Find where the given text appears and provide that cell's center as (X, Y) coordinate. 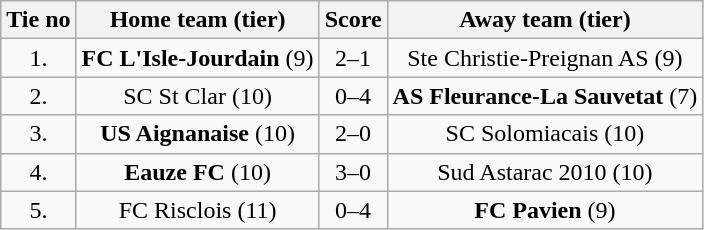
Tie no (38, 20)
2. (38, 96)
3. (38, 134)
2–0 (353, 134)
Score (353, 20)
SC St Clar (10) (198, 96)
Ste Christie-Preignan AS (9) (545, 58)
3–0 (353, 172)
Eauze FC (10) (198, 172)
Home team (tier) (198, 20)
AS Fleurance-La Sauvetat (7) (545, 96)
FC L'Isle-Jourdain (9) (198, 58)
FC Pavien (9) (545, 210)
2–1 (353, 58)
Sud Astarac 2010 (10) (545, 172)
5. (38, 210)
Away team (tier) (545, 20)
US Aignanaise (10) (198, 134)
FC Risclois (11) (198, 210)
1. (38, 58)
SC Solomiacais (10) (545, 134)
4. (38, 172)
